Search for the cell housing the specified text and yield its (x, y) center coordinate. 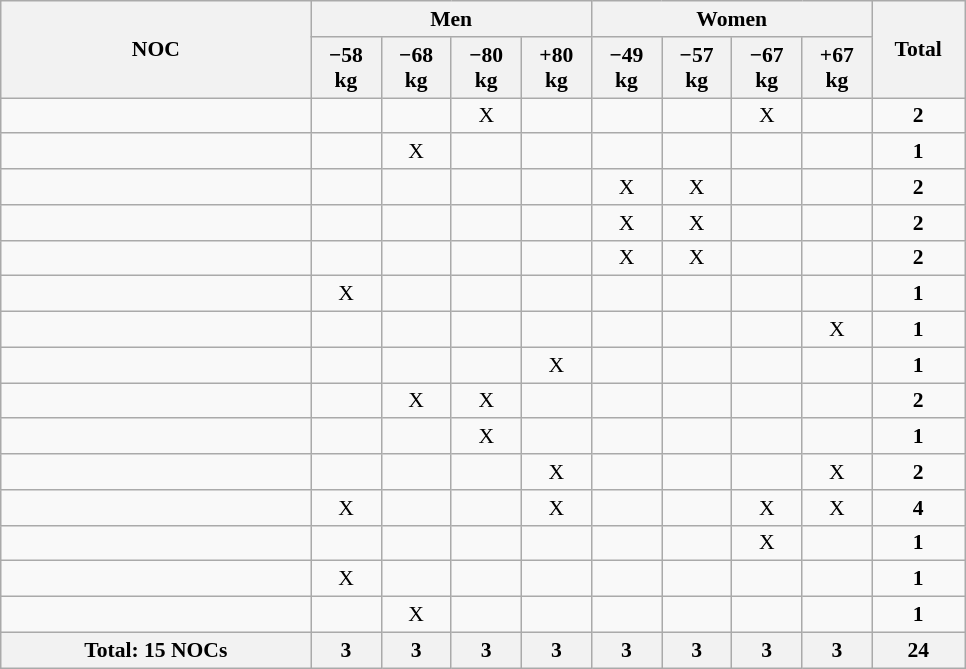
24 (918, 650)
4 (918, 508)
−49 kg (626, 68)
−57 kg (697, 68)
NOC (156, 50)
−67 kg (767, 68)
Total (918, 50)
−80 kg (486, 68)
−68 kg (416, 68)
Women (731, 19)
+67 kg (837, 68)
Men (451, 19)
Total: 15 NOCs (156, 650)
+80 kg (556, 68)
−58 kg (346, 68)
